Extract the [X, Y] coordinate from the center of the cell holding the provided text.  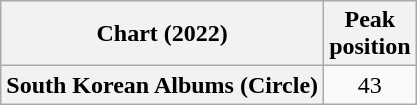
Chart (2022) [162, 34]
South Korean Albums (Circle) [162, 85]
43 [370, 85]
Peakposition [370, 34]
